Return the (X, Y) coordinate for the center point of the cell that contains the specified text.  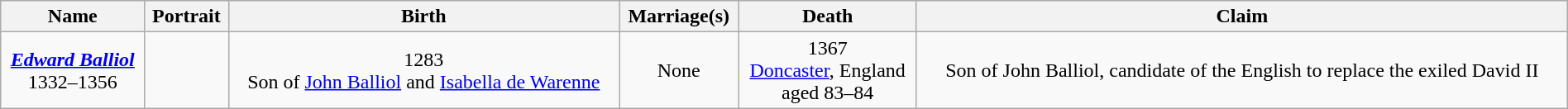
Claim (1242, 17)
Birth (423, 17)
Name (73, 17)
Son of John Balliol, candidate of the English to replace the exiled David II (1242, 70)
None (678, 70)
Portrait (187, 17)
1367Doncaster, Englandaged 83–84 (827, 70)
Edward Balliol1332–1356 (73, 70)
Death (827, 17)
Marriage(s) (678, 17)
1283 Son of John Balliol and Isabella de Warenne (423, 70)
